Return [x, y] of the center of cell containing provided text 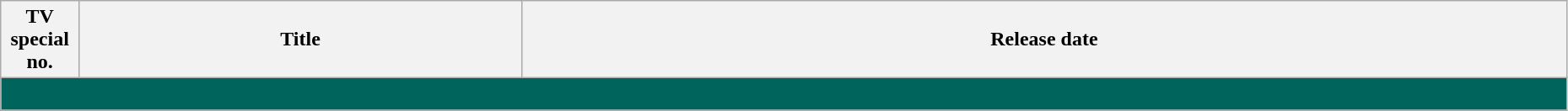
Title [300, 40]
Release date [1044, 40]
TV special no. [40, 40]
